Scan for the cell matching the given text and deliver its (x, y) coordinate at center. 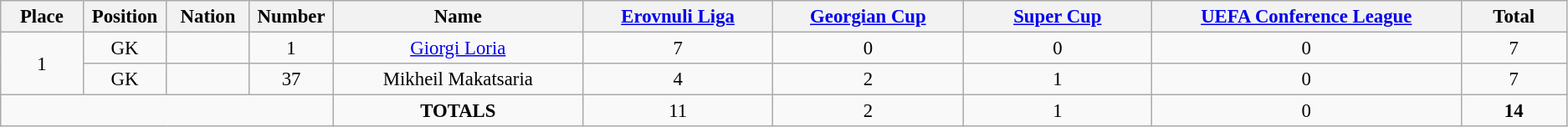
Georgian Cup (869, 17)
Erovnuli Liga (678, 17)
TOTALS (458, 111)
Position (125, 17)
Place (42, 17)
Super Cup (1058, 17)
Giorgi Loria (458, 48)
Name (458, 17)
UEFA Conference League (1307, 17)
37 (291, 79)
Mikheil Makatsaria (458, 79)
Nation (208, 17)
4 (678, 79)
14 (1514, 111)
Number (291, 17)
Total (1514, 17)
11 (678, 111)
